Detect which cell encompasses the target text, then output its [X, Y] center coordinate. 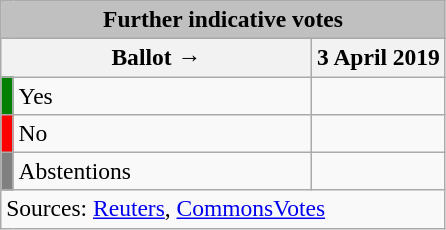
3 April 2019 [379, 57]
Yes [162, 95]
Further indicative votes [224, 19]
Abstentions [162, 171]
Sources: Reuters, CommonsVotes [224, 209]
No [162, 133]
Ballot → [156, 57]
